Determine the (x, y) coordinate at the center of the cell enclosing the given text.  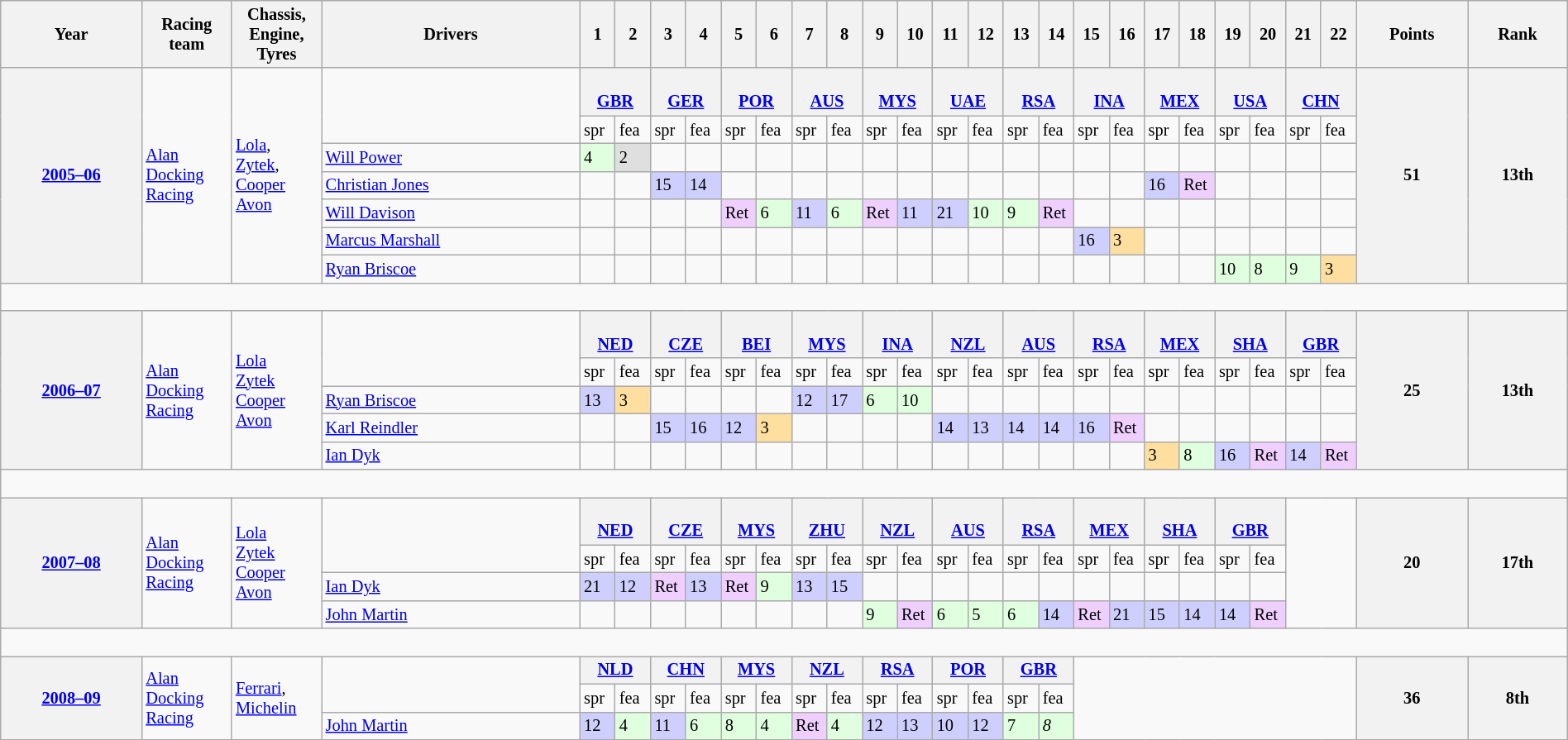
Ferrari,Michelin (276, 698)
Lola,Zytek,Cooper Avon (276, 175)
1 (597, 34)
8th (1518, 698)
36 (1413, 698)
Year (71, 34)
Points (1413, 34)
Chassis,Engine,Tyres (276, 34)
USA (1250, 92)
Rank (1518, 34)
BEI (756, 334)
Will Power (452, 157)
Will Davison (452, 213)
25 (1413, 389)
18 (1198, 34)
2008–09 (71, 698)
ZHU (827, 521)
Drivers (452, 34)
17th (1518, 562)
Karl Reindler (452, 427)
2005–06 (71, 175)
Racingteam (187, 34)
2006–07 (71, 389)
Marcus Marshall (452, 241)
2007–08 (71, 562)
NLD (615, 670)
UAE (968, 92)
51 (1413, 175)
22 (1338, 34)
Christian Jones (452, 185)
GER (686, 92)
19 (1232, 34)
